Scan for the cell matching the given text and deliver its (X, Y) coordinate at center. 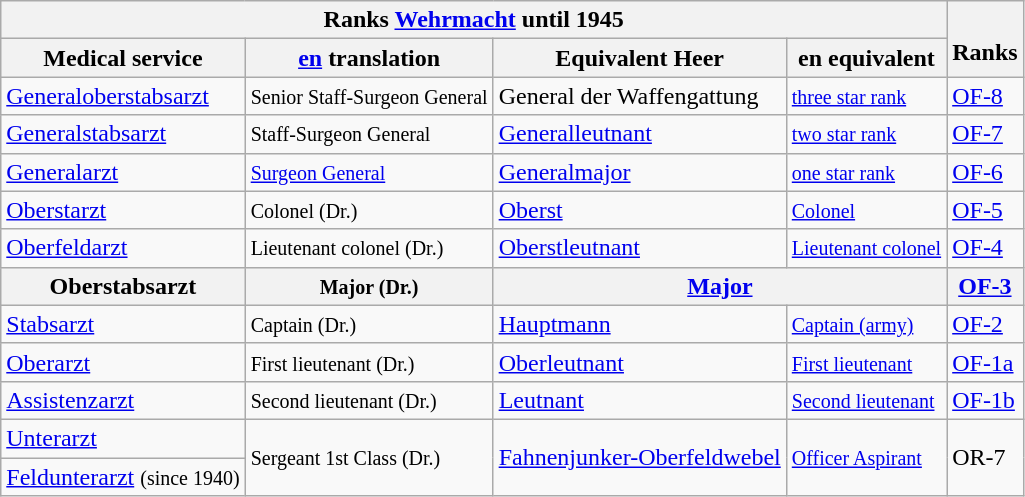
Sergeant 1st Class (Dr.) (369, 457)
Colonel (Dr.) (369, 210)
two star rank (866, 134)
Captain (Dr.) (369, 324)
Lieutenant colonel (Dr.) (369, 248)
Oberfeldarzt (123, 248)
OF-6 (985, 172)
Generalstabsarzt (123, 134)
First lieutenant (Dr.) (369, 362)
Fahnenjunker-Oberfeldwebel (640, 457)
OF-2 (985, 324)
Generalarzt (123, 172)
OF-4 (985, 248)
Colonel (866, 210)
Oberst (640, 210)
OF-8 (985, 96)
Lieutenant colonel (866, 248)
Ranks (985, 39)
OR-7 (985, 457)
Feldunterarzt (since 1940) (123, 477)
Major (720, 286)
Major (Dr.) (369, 286)
Second lieutenant (Dr.) (369, 400)
Assistenzarzt (123, 400)
Senior Staff-Surgeon General (369, 96)
Leutnant (640, 400)
Medical service (123, 58)
OF-5 (985, 210)
OF-1a (985, 362)
First lieutenant (866, 362)
Stabsarzt (123, 324)
Ranks Wehrmacht until 1945 (474, 20)
one star rank (866, 172)
Equivalent Heer (640, 58)
Oberleutnant (640, 362)
three star rank (866, 96)
Unterarzt (123, 438)
Generaloberstabsarzt (123, 96)
Generalmajor (640, 172)
en translation (369, 58)
Surgeon General (369, 172)
Officer Aspirant (866, 457)
Hauptmann (640, 324)
Oberstabsarzt (123, 286)
Staff-Surgeon General (369, 134)
Generalleutnant (640, 134)
Captain (army) (866, 324)
en equivalent (866, 58)
Oberarzt (123, 362)
OF-7 (985, 134)
OF-3 (985, 286)
Second lieutenant (866, 400)
OF-1b (985, 400)
Oberstleutnant (640, 248)
Oberstarzt (123, 210)
General der Waffengattung (640, 96)
